From the cell containing the given text, extract its center point as [x, y] coordinate. 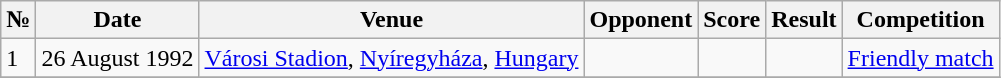
Competition [920, 20]
26 August 1992 [118, 58]
Városi Stadion, Nyíregyháza, Hungary [392, 58]
Friendly match [920, 58]
Opponent [641, 20]
Date [118, 20]
1 [18, 58]
Result [804, 20]
Score [732, 20]
Venue [392, 20]
№ [18, 20]
